Identify which cell holds the provided text, then report its [x, y] central coordinate. 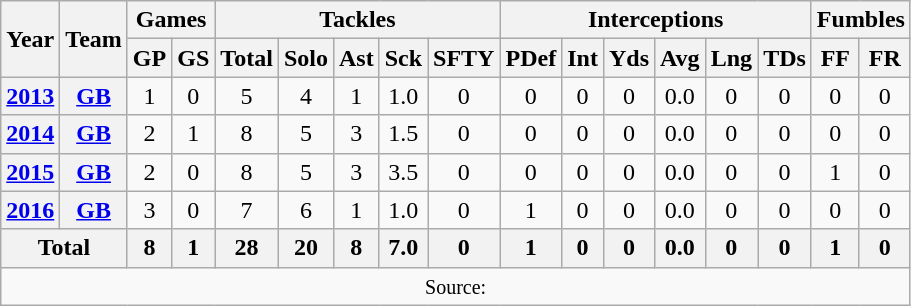
2014 [30, 134]
7.0 [403, 248]
Solo [306, 58]
TDs [785, 58]
Int [583, 58]
6 [306, 210]
Fumbles [860, 20]
SFTY [464, 58]
4 [306, 96]
Games [170, 20]
FF [835, 58]
2015 [30, 172]
Sck [403, 58]
Lng [731, 58]
Team [94, 39]
GS [194, 58]
2013 [30, 96]
Year [30, 39]
3.5 [403, 172]
Tackles [358, 20]
FR [884, 58]
GP [149, 58]
2016 [30, 210]
20 [306, 248]
1.5 [403, 134]
7 [247, 210]
Yds [628, 58]
Source: [456, 286]
Ast [356, 58]
Avg [680, 58]
28 [247, 248]
PDef [531, 58]
Interceptions [656, 20]
